Provide the [X, Y] coordinate of the cell's center where the given text is located.  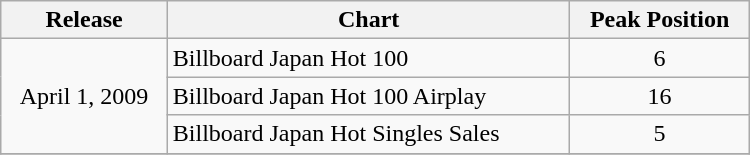
April 1, 2009 [84, 96]
5 [660, 134]
6 [660, 58]
Peak Position [660, 20]
Billboard Japan Hot 100 [368, 58]
Billboard Japan Hot Singles Sales [368, 134]
Chart [368, 20]
Billboard Japan Hot 100 Airplay [368, 96]
16 [660, 96]
Release [84, 20]
